From the cell containing the given text, extract its center point as (x, y) coordinate. 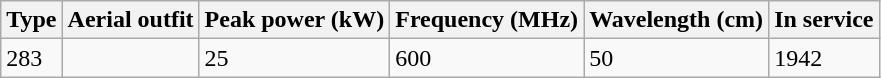
Type (32, 20)
In service (824, 20)
Wavelength (cm) (676, 20)
600 (487, 58)
25 (294, 58)
1942 (824, 58)
283 (32, 58)
50 (676, 58)
Aerial outfit (130, 20)
Peak power (kW) (294, 20)
Frequency (MHz) (487, 20)
